Return [x, y] of the center of cell containing provided text 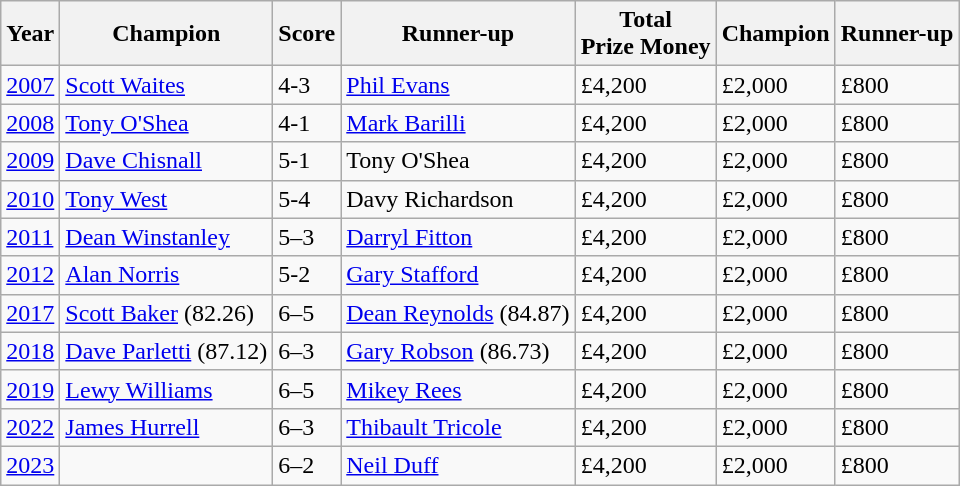
Mikey Rees [458, 389]
Dave Parletti (87.12) [166, 351]
2023 [30, 465]
2011 [30, 237]
Lewy Williams [166, 389]
2009 [30, 161]
Thibault Tricole [458, 427]
Darryl Fitton [458, 237]
Dean Reynolds (84.87) [458, 313]
Mark Barilli [458, 123]
Phil Evans [458, 85]
2008 [30, 123]
4-1 [307, 123]
2012 [30, 275]
Year [30, 34]
Gary Robson (86.73) [458, 351]
2007 [30, 85]
2017 [30, 313]
2018 [30, 351]
5–3 [307, 237]
Gary Stafford [458, 275]
2010 [30, 199]
Scott Waites [166, 85]
Davy Richardson [458, 199]
Alan Norris [166, 275]
5-2 [307, 275]
TotalPrize Money [646, 34]
Dave Chisnall [166, 161]
James Hurrell [166, 427]
2022 [30, 427]
Neil Duff [458, 465]
Dean Winstanley [166, 237]
6–2 [307, 465]
2019 [30, 389]
Score [307, 34]
4-3 [307, 85]
5-1 [307, 161]
Tony West [166, 199]
Scott Baker (82.26) [166, 313]
5-4 [307, 199]
